Scan for the cell matching the given text and deliver its [x, y] coordinate at center. 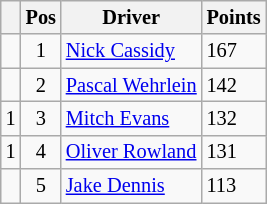
4 [41, 152]
142 [234, 85]
3 [41, 118]
Mitch Evans [132, 118]
Nick Cassidy [132, 51]
Pascal Wehrlein [132, 85]
Jake Dennis [132, 186]
Driver [132, 17]
113 [234, 186]
5 [41, 186]
167 [234, 51]
131 [234, 152]
Oliver Rowland [132, 152]
132 [234, 118]
Pos [41, 17]
Points [234, 17]
2 [41, 85]
